Provide the [x, y] coordinate of the cell's center where the given text is located.  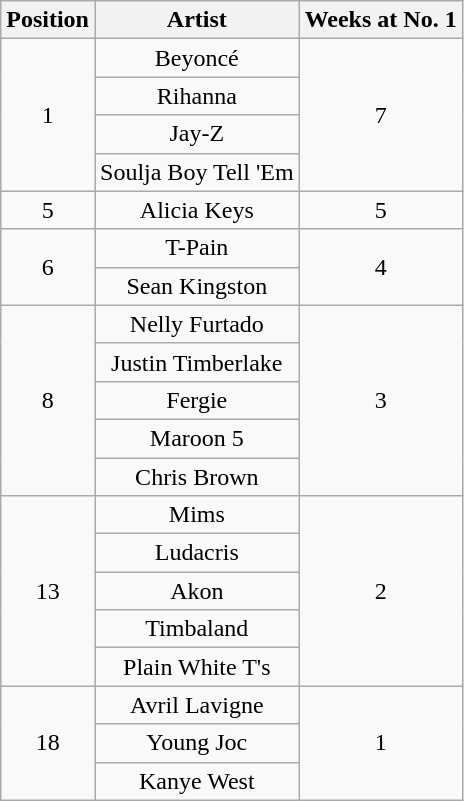
Sean Kingston [196, 286]
Justin Timberlake [196, 362]
Alicia Keys [196, 210]
Avril Lavigne [196, 705]
Mims [196, 515]
3 [380, 400]
Akon [196, 591]
Ludacris [196, 553]
Beyoncé [196, 58]
Weeks at No. 1 [380, 20]
4 [380, 267]
2 [380, 591]
Rihanna [196, 96]
T-Pain [196, 248]
Kanye West [196, 781]
Plain White T's [196, 667]
Maroon 5 [196, 438]
Chris Brown [196, 477]
Artist [196, 20]
13 [48, 591]
18 [48, 743]
Nelly Furtado [196, 324]
Position [48, 20]
8 [48, 400]
Timbaland [196, 629]
Fergie [196, 400]
Soulja Boy Tell 'Em [196, 172]
Young Joc [196, 743]
Jay-Z [196, 134]
6 [48, 267]
7 [380, 115]
